Provide the (x, y) coordinate of the cell's center where the given text is located.  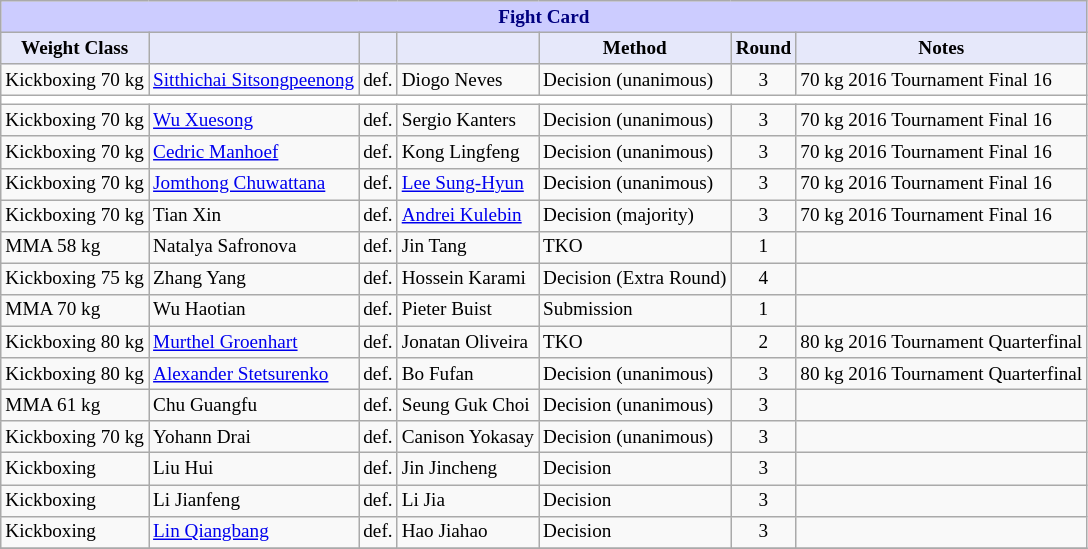
Method (636, 48)
Seung Guk Choi (468, 405)
Decision (majority) (636, 216)
Hossein Karami (468, 279)
Chu Guangfu (254, 405)
Lin Qiangbang (254, 532)
Sitthichai Sitsongpeenong (254, 80)
Cedric Manhoef (254, 152)
Sergio Kanters (468, 121)
Bo Fufan (468, 374)
Jomthong Chuwattana (254, 184)
Jin Jincheng (468, 469)
Yohann Drai (254, 437)
Zhang Yang (254, 279)
Round (764, 48)
4 (764, 279)
Li Jianfeng (254, 500)
Wu Xuesong (254, 121)
Wu Haotian (254, 310)
Jonatan Oliveira (468, 342)
Tian Xin (254, 216)
Kong Lingfeng (468, 152)
Decision (Extra Round) (636, 279)
Hao Jiahao (468, 532)
Submission (636, 310)
Lee Sung-Hyun (468, 184)
Notes (942, 48)
Alexander Stetsurenko (254, 374)
Liu Hui (254, 469)
Li Jia (468, 500)
Andrei Kulebin (468, 216)
MMA 61 kg (75, 405)
Weight Class (75, 48)
MMA 70 kg (75, 310)
MMA 58 kg (75, 247)
Fight Card (544, 17)
Canison Yokasay (468, 437)
Jin Tang (468, 247)
Natalya Safronova (254, 247)
2 (764, 342)
Pieter Buist (468, 310)
Murthel Groenhart (254, 342)
Kickboxing 75 kg (75, 279)
Diogo Neves (468, 80)
